Locate the cell with the specified text and output its [X, Y] center coordinate. 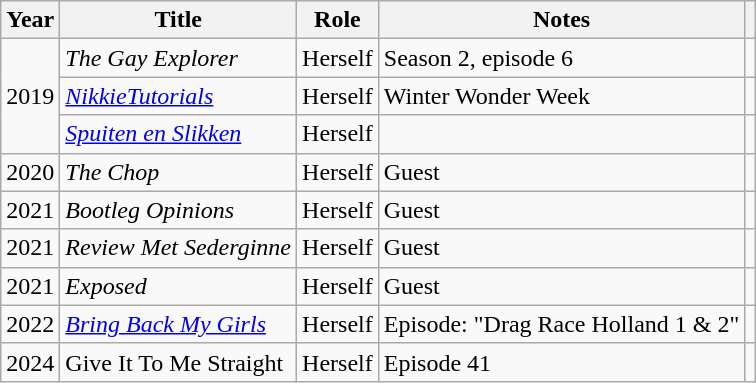
2024 [30, 362]
Role [338, 20]
Winter Wonder Week [562, 96]
Give It To Me Straight [178, 362]
Episode 41 [562, 362]
2019 [30, 96]
Bootleg Opinions [178, 210]
Season 2, episode 6 [562, 58]
Bring Back My Girls [178, 324]
The Chop [178, 172]
NikkieTutorials [178, 96]
Spuiten en Slikken [178, 134]
The Gay Explorer [178, 58]
Year [30, 20]
Review Met Sederginne [178, 248]
Title [178, 20]
Episode: "Drag Race Holland 1 & 2" [562, 324]
Exposed [178, 286]
Notes [562, 20]
2020 [30, 172]
2022 [30, 324]
